Search for the cell housing the specified text and yield its (x, y) center coordinate. 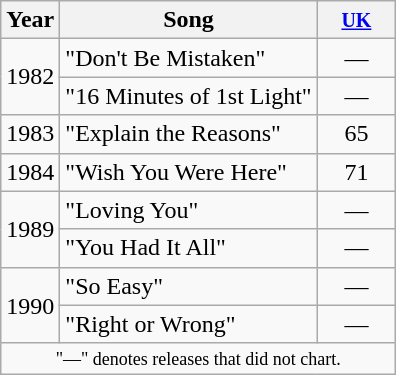
"Explain the Reasons" (188, 134)
"—" denotes releases that did not chart. (198, 358)
"16 Minutes of 1st Light" (188, 96)
UK (356, 20)
"Don't Be Mistaken" (188, 58)
"Right or Wrong" (188, 324)
Song (188, 20)
1990 (30, 305)
"So Easy" (188, 286)
1989 (30, 229)
― (356, 324)
1984 (30, 172)
"You Had It All" (188, 248)
"Loving You" (188, 210)
Year (30, 20)
1983 (30, 134)
65 (356, 134)
71 (356, 172)
1982 (30, 77)
"Wish You Were Here" (188, 172)
